Detect which cell encompasses the target text, then output its [x, y] center coordinate. 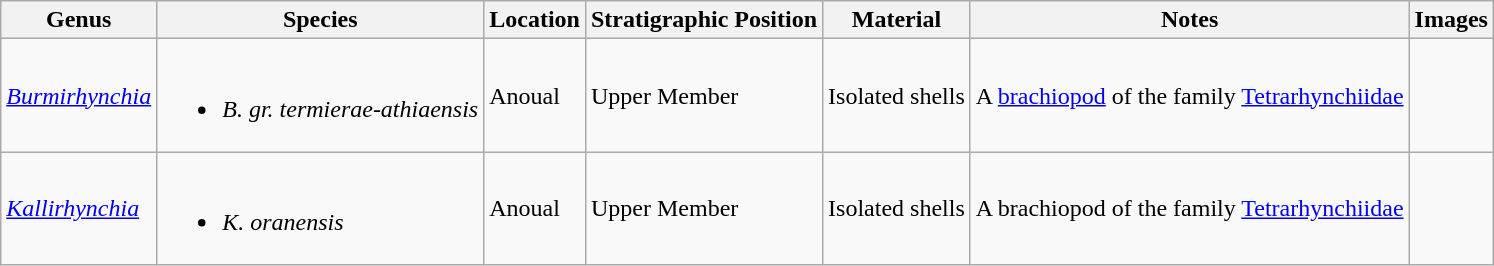
Species [320, 20]
Material [897, 20]
Stratigraphic Position [704, 20]
Burmirhynchia [79, 96]
Images [1451, 20]
Kallirhynchia [79, 208]
B. gr. termierae-athiaensis [320, 96]
Notes [1190, 20]
K. oranensis [320, 208]
Genus [79, 20]
Location [535, 20]
